Return [X, Y] of the center of cell containing provided text 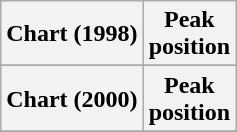
Chart (2000) [72, 98]
Chart (1998) [72, 34]
